Identify which cell holds the provided text, then report its [X, Y] central coordinate. 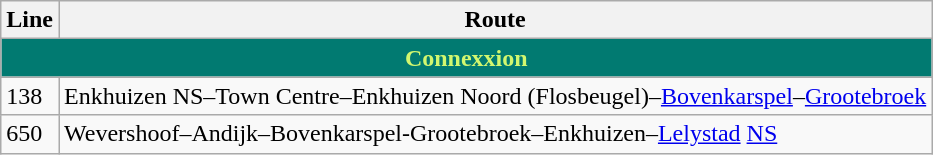
138 [30, 96]
Line [30, 20]
Enkhuizen NS–Town Centre–Enkhuizen Noord (Flosbeugel)–Bovenkarspel–Grootebroek [494, 96]
Route [494, 20]
650 [30, 134]
Wevershoof–Andijk–Bovenkarspel-Grootebroek–Enkhuizen–Lelystad NS [494, 134]
Connexxion [466, 58]
